Locate the cell with the specified text and output its [x, y] center coordinate. 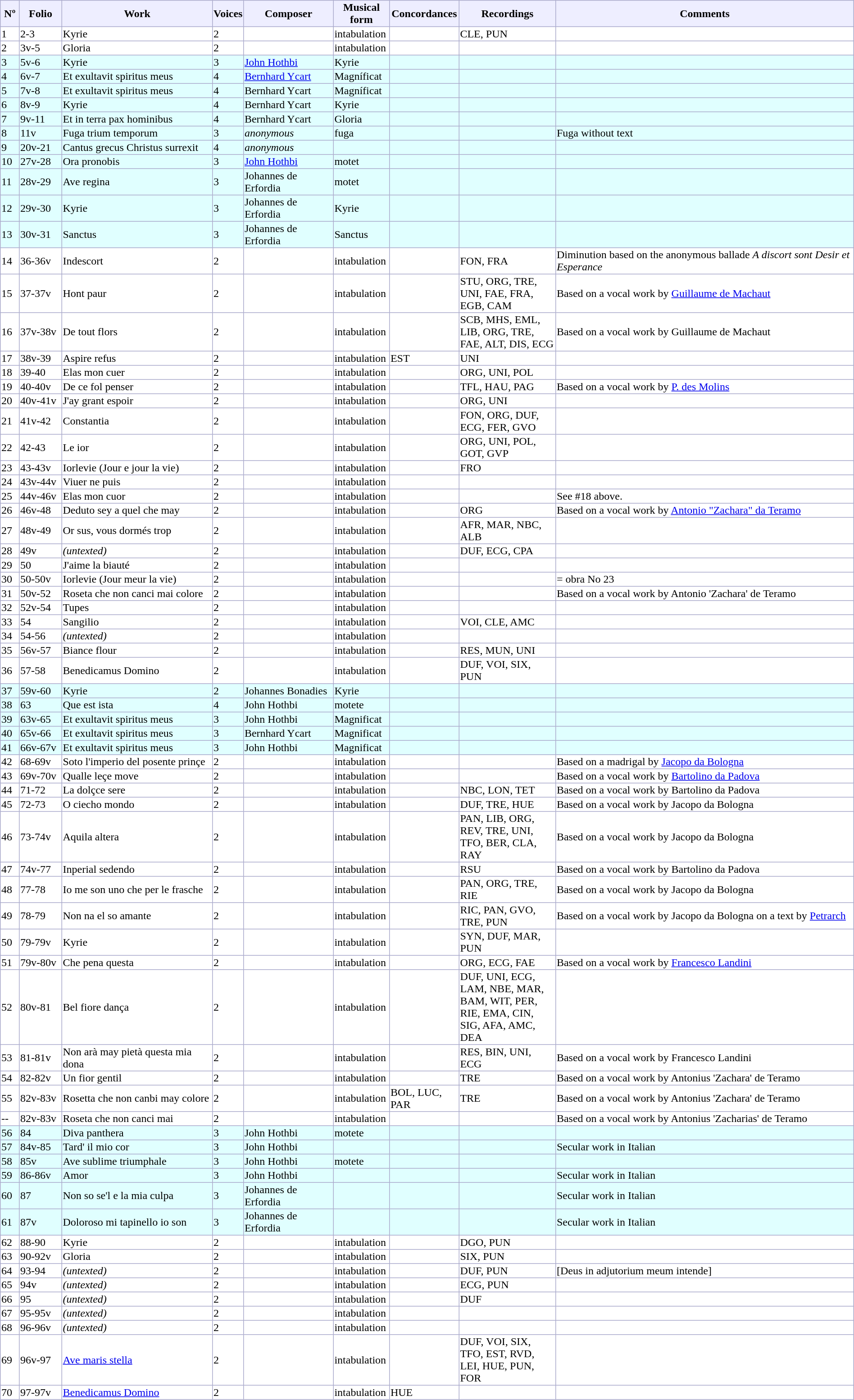
Le ior [137, 447]
BOL, LUC, PAR [424, 1098]
RES, MUN, UNI [507, 650]
19 [10, 387]
11 [10, 182]
RIC, PAN, GVO, TRE, PUN [507, 916]
65 [10, 1285]
Ave sublime triumphale [137, 1161]
De ce fol penser [137, 387]
Io me son uno che per le frasche [137, 889]
10 [10, 162]
PAN, ORG, TRE, RIE [507, 889]
Composer [289, 14]
36 [10, 670]
Recordings [507, 14]
61 [10, 1222]
5v-6 [41, 62]
67 [10, 1313]
FRO [507, 468]
Biance flour [137, 650]
30v-31 [41, 234]
63v-65 [41, 719]
34 [10, 636]
78-79 [41, 916]
6 [10, 105]
80v-81 [41, 1007]
Fuga without text [705, 133]
40 [10, 734]
Aspire refus [137, 358]
Or sus, vous dormés trop [137, 530]
Elas mon cuor [137, 496]
-- [10, 1119]
84v-85 [41, 1147]
46v-48 [41, 511]
fuga [361, 133]
37v-38v [41, 332]
43-43v [41, 468]
45 [10, 804]
6v-7 [41, 77]
52 [10, 1007]
79-79v [41, 942]
14 [10, 261]
41 [10, 748]
Un fior gentil [137, 1078]
[Deus in adjutorium meum intende] [705, 1271]
Non arà may pietà questa mia dona [137, 1058]
Based on a vocal work by Antonius 'Zacharias' de Teramo [705, 1119]
38 [10, 705]
38v-39 [41, 358]
88-90 [41, 1242]
Roseta che non canci mai [137, 1119]
90-92v [41, 1257]
RSU [507, 869]
DUF [507, 1299]
56 [10, 1133]
ORG, UNI [507, 401]
8 [10, 133]
17 [10, 358]
DUF, TRE, HUE [507, 804]
15 [10, 293]
66v-67v [41, 748]
16 [10, 332]
49v [41, 551]
Doloroso mi tapinello io son [137, 1222]
DUF, UNI, ECG, LAM, NBE, MAR, BAM, WIT, PER, RIE, EMA, CIN, SIG, AFA, AMC, DEA [507, 1007]
27v-28 [41, 162]
Deduto sey a quel che may [137, 511]
41v-42 [41, 421]
Comments [705, 14]
2-3 [41, 34]
La dolçce sere [137, 790]
95-95v [41, 1313]
36-36v [41, 261]
Nº [10, 14]
O ciecho mondo [137, 804]
94v [41, 1285]
Based on a vocal work by Antonio "Zachara" da Teramo [705, 511]
28v-29 [41, 182]
47 [10, 869]
29v-30 [41, 208]
39 [10, 719]
33 [10, 622]
Diva panthera [137, 1133]
DUF, VOI, SIX, PUN [507, 670]
NBC, LON, TET [507, 790]
DUF, VOI, SIX, TFO, EST, RVD, LEI, HUE, PUN, FOR [507, 1360]
ORG [507, 511]
Elas mon cuer [137, 373]
29 [10, 565]
52v-54 [41, 608]
DUF, ECG, CPA [507, 551]
Iorlevie (Jour e jour la vie) [137, 468]
25 [10, 496]
VOI, CLE, AMC [507, 622]
49 [10, 916]
69v-70v [41, 776]
48v-49 [41, 530]
STU, ORG, TRE, UNI, FAE, FRA, EGB, CAM [507, 293]
SIX, PUN [507, 1257]
Ora pronobis [137, 162]
30 [10, 579]
Inperial sedendo [137, 869]
RES, BIN, UNI, ECG [507, 1058]
35 [10, 650]
82-82v [41, 1078]
7 [10, 119]
Sangilio [137, 622]
55 [10, 1098]
44v-46v [41, 496]
96-96v [41, 1327]
58 [10, 1161]
79v-80v [41, 962]
5 [10, 91]
69 [10, 1360]
44 [10, 790]
77-78 [41, 889]
46 [10, 837]
Based on a vocal work by Jacopo da Bologna on a text by Petrarch [705, 916]
3v-5 [41, 48]
73-74v [41, 837]
Folio [41, 14]
Johannes Bonadies [289, 691]
Based on a vocal work by P. des Molins [705, 387]
21 [10, 421]
DUF, PUN [507, 1271]
Voices [228, 14]
96v-97 [41, 1360]
Ave regina [137, 182]
70 [10, 1392]
57 [10, 1147]
AFR, MAR, NBC, ALB [507, 530]
26 [10, 511]
Viuer ne puis [137, 482]
Work [137, 14]
87 [41, 1195]
ORG, UNI, POL, GOT, GVP [507, 447]
53 [10, 1058]
Non so se'l e la mia culpa [137, 1195]
66 [10, 1299]
Based on a madrigal by Jacopo da Bologna [705, 762]
Tupes [137, 608]
Concordances [424, 14]
51 [10, 962]
37-37v [41, 293]
68-69v [41, 762]
40-40v [41, 387]
Musical form [361, 14]
85v [41, 1161]
93-94 [41, 1271]
28 [10, 551]
68 [10, 1327]
Bel fiore dança [137, 1007]
57-58 [41, 670]
50v-52 [41, 593]
J'aime la biauté [137, 565]
Ave maris stella [137, 1360]
39-40 [41, 373]
Tard' il mio cor [137, 1147]
Fuga trium temporum [137, 133]
48 [10, 889]
42-43 [41, 447]
Amor [137, 1176]
27 [10, 530]
65v-66 [41, 734]
Soto l'imperio del posente prinçe [137, 762]
Based on a vocal work by Antonio 'Zachara' de Teramo [705, 593]
9v-11 [41, 119]
Rosetta che non canbi may colore [137, 1098]
FON, ORG, DUF, ECG, FER, GVO [507, 421]
20 [10, 401]
Non na el so amante [137, 916]
87v [41, 1222]
37 [10, 691]
11v [41, 133]
50-50v [41, 579]
SYN, DUF, MAR, PUN [507, 942]
97-97v [41, 1392]
PAN, LIB, ORG, REV, TRE, UNI, TFO, BER, CLA, RAY [507, 837]
95 [41, 1299]
64 [10, 1271]
See #18 above. [705, 496]
SCB, MHS, EML, LIB, ORG, TRE, FAE, ALT, DIS, ECG [507, 332]
60 [10, 1195]
FON, FRA [507, 261]
Aquila altera [137, 837]
CLE, PUN [507, 34]
Que est ista [137, 705]
1 [10, 34]
EST [424, 358]
De tout flors [137, 332]
Iorlevie (Jour meur la vie) [137, 579]
86-86v [41, 1176]
84 [41, 1133]
12 [10, 208]
13 [10, 234]
23 [10, 468]
Constantia [137, 421]
31 [10, 593]
ORG, ECG, FAE [507, 962]
Qualle leçe move [137, 776]
81-81v [41, 1058]
DGO, PUN [507, 1242]
59v-60 [41, 691]
18 [10, 373]
= obra No 23 [705, 579]
43v-44v [41, 482]
72-73 [41, 804]
62 [10, 1242]
54-56 [41, 636]
59 [10, 1176]
43 [10, 776]
22 [10, 447]
ECG, PUN [507, 1285]
Et in terra pax hominibus [137, 119]
40v-41v [41, 401]
Cantus grecus Christus surrexit [137, 147]
9 [10, 147]
20v-21 [41, 147]
56v-57 [41, 650]
UNI [507, 358]
Hont paur [137, 293]
Che pena questa [137, 962]
Diminution based on the anonymous ballade A discort sont Desir et Esperance [705, 261]
TFL, HAU, PAG [507, 387]
24 [10, 482]
71-72 [41, 790]
ORG, UNI, POL [507, 373]
42 [10, 762]
Roseta che non canci mai colore [137, 593]
J'ay grant espoir [137, 401]
74v-77 [41, 869]
Indescort [137, 261]
32 [10, 608]
HUE [424, 1392]
7v-8 [41, 91]
8v-9 [41, 105]
